Detect which cell encompasses the target text, then output its (X, Y) center coordinate. 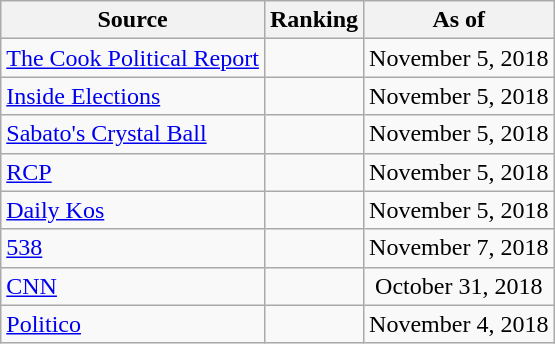
538 (133, 248)
October 31, 2018 (459, 286)
The Cook Political Report (133, 58)
As of (459, 20)
Source (133, 20)
November 7, 2018 (459, 248)
Politico (133, 324)
Inside Elections (133, 96)
Daily Kos (133, 210)
CNN (133, 286)
Sabato's Crystal Ball (133, 134)
Ranking (314, 20)
November 4, 2018 (459, 324)
RCP (133, 172)
